Identify which cell holds the provided text, then report its [X, Y] central coordinate. 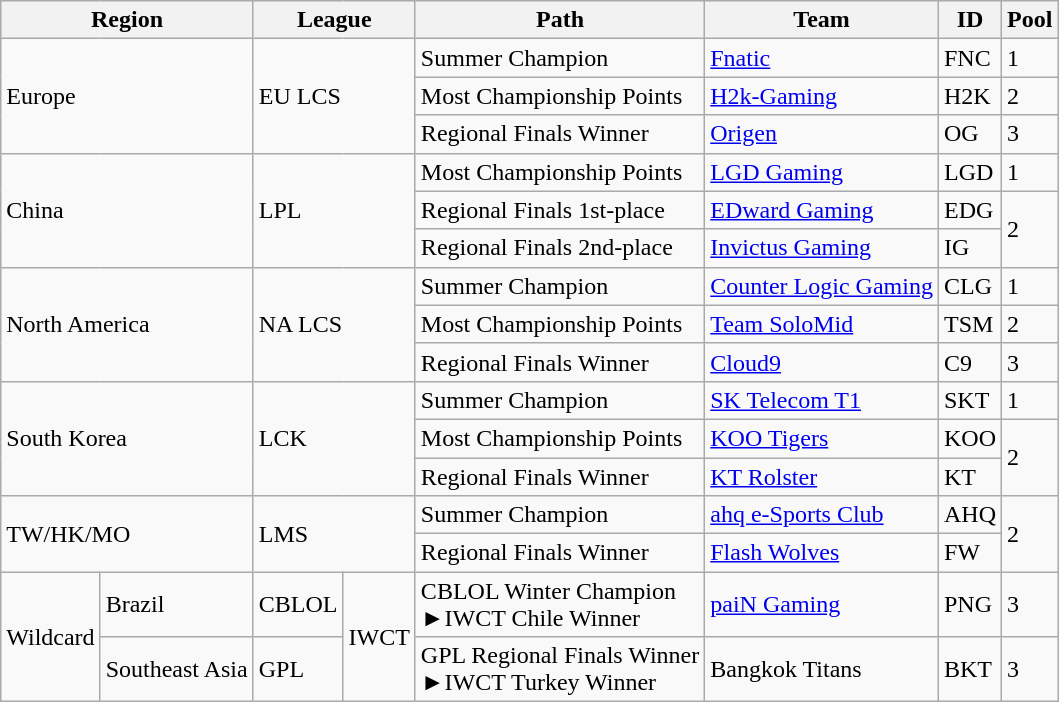
Fnatic [822, 58]
LGD Gaming [822, 172]
Flash Wolves [822, 553]
AHQ [970, 515]
Regional Finals 2nd-place [560, 248]
KT Rolster [822, 477]
SKT [970, 400]
Europe [127, 96]
BKT [970, 670]
IG [970, 248]
LPL [334, 210]
SK Telecom T1 [822, 400]
League [334, 20]
South Korea [127, 438]
GPL Regional Finals Winner►IWCT Turkey Winner [560, 670]
Team [822, 20]
FNC [970, 58]
Brazil [176, 604]
Regional Finals 1st-place [560, 210]
ahq e-Sports Club [822, 515]
CBLOL [298, 604]
KT [970, 477]
Team SoloMid [822, 324]
OG [970, 134]
IWCT [379, 637]
C9 [970, 362]
CLG [970, 286]
LGD [970, 172]
Wildcard [50, 637]
Pool [1030, 20]
CBLOL Winter Champion►IWCT Chile Winner [560, 604]
Region [127, 20]
EU LCS [334, 96]
Invictus Gaming [822, 248]
Cloud9 [822, 362]
Path [560, 20]
North America [127, 324]
PNG [970, 604]
TSM [970, 324]
LMS [334, 534]
FW [970, 553]
Bangkok Titans [822, 670]
Southeast Asia [176, 670]
KOO [970, 438]
H2K [970, 96]
ID [970, 20]
Counter Logic Gaming [822, 286]
paiN Gaming [822, 604]
Origen [822, 134]
KOO Tigers [822, 438]
TW/HK/MO [127, 534]
EDG [970, 210]
NA LCS [334, 324]
LCK [334, 438]
EDward Gaming [822, 210]
H2k-Gaming [822, 96]
China [127, 210]
GPL [298, 670]
